Identify which cell holds the provided text, then report its [X, Y] central coordinate. 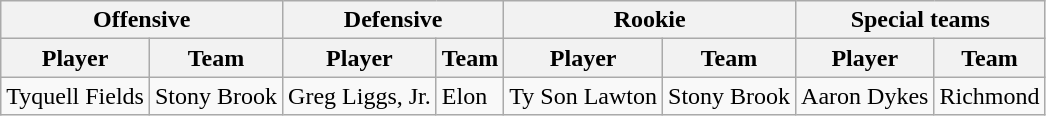
Aaron Dykes [865, 96]
Defensive [394, 20]
Offensive [142, 20]
Tyquell Fields [76, 96]
Special teams [920, 20]
Rookie [650, 20]
Elon [470, 96]
Ty Son Lawton [584, 96]
Richmond [990, 96]
Greg Liggs, Jr. [360, 96]
